From the cell containing the given text, extract its center point as [x, y] coordinate. 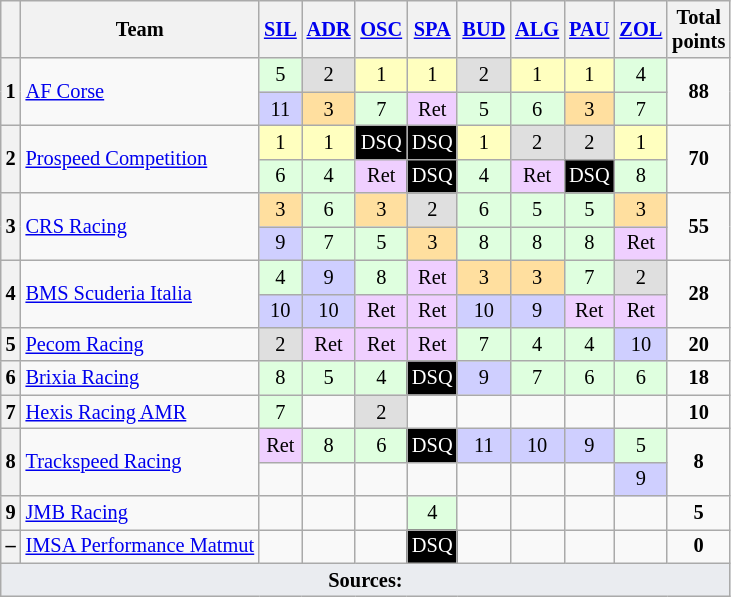
Team [140, 29]
70 [698, 158]
SIL [280, 29]
Pecom Racing [140, 344]
SPA [432, 29]
Prospeed Competition [140, 158]
Totalpoints [698, 29]
ADR [329, 29]
CRS Racing [140, 226]
18 [698, 378]
AF Corse [140, 92]
IMSA Performance Matmut [140, 546]
PAU [589, 29]
JMB Racing [140, 513]
Hexis Racing AMR [140, 412]
BUD [484, 29]
88 [698, 92]
– [11, 546]
20 [698, 344]
Trackspeed Racing [140, 462]
Sources: [366, 580]
Brixia Racing [140, 378]
ALG [537, 29]
ZOL [642, 29]
28 [698, 294]
0 [698, 546]
55 [698, 226]
BMS Scuderia Italia [140, 294]
OSC [381, 29]
